Search for the cell housing the specified text and yield its (x, y) center coordinate. 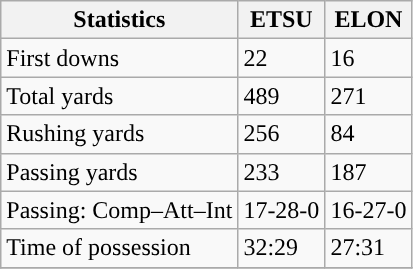
ELON (368, 20)
489 (282, 96)
17-28-0 (282, 210)
First downs (120, 58)
Passing: Comp–Att–Int (120, 210)
ETSU (282, 20)
Time of possession (120, 248)
84 (368, 134)
16-27-0 (368, 210)
27:31 (368, 248)
187 (368, 172)
256 (282, 134)
271 (368, 96)
16 (368, 58)
233 (282, 172)
Total yards (120, 96)
22 (282, 58)
32:29 (282, 248)
Passing yards (120, 172)
Rushing yards (120, 134)
Statistics (120, 20)
